From the cell containing the given text, extract its center point as [x, y] coordinate. 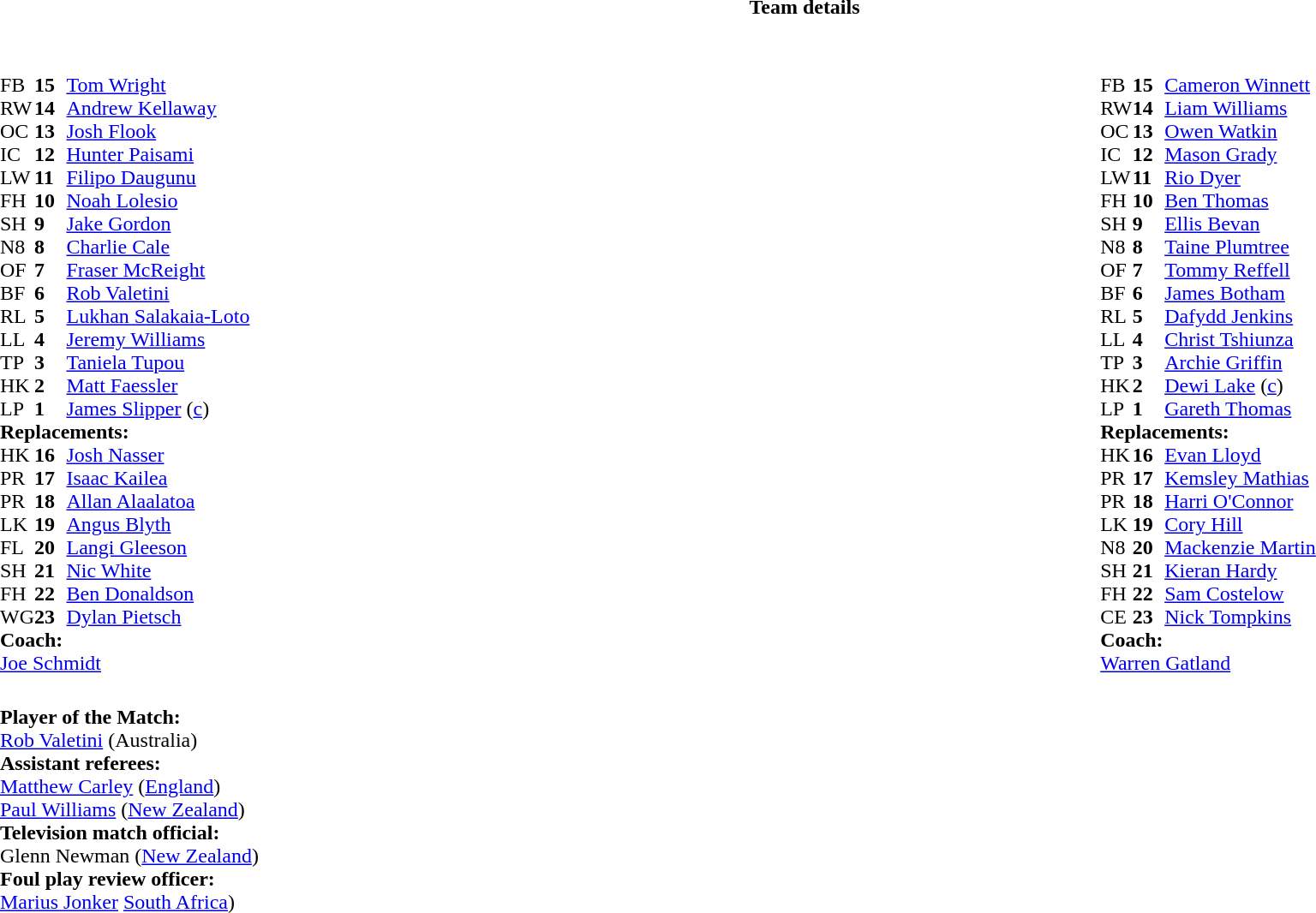
Taniela Tupou [158, 363]
Fraser McReight [158, 271]
Josh Nasser [158, 456]
James Slipper (c) [158, 409]
Archie Griffin [1241, 363]
James Botham [1241, 293]
Filipo Daugunu [158, 178]
Tom Wright [158, 86]
Evan Lloyd [1241, 456]
Josh Flook [158, 132]
Dewi Lake (c) [1241, 385]
Rob Valetini [158, 293]
WG [17, 617]
Christ Tshiunza [1241, 339]
Hunter Paisami [158, 154]
Allan Alaalatoa [158, 502]
Dylan Pietsch [158, 617]
Jake Gordon [158, 224]
Matt Faessler [158, 385]
Tommy Reffell [1241, 271]
Ellis Bevan [1241, 224]
Isaac Kailea [158, 478]
Joe Schmidt [125, 663]
Andrew Kellaway [158, 108]
Mackenzie Martin [1241, 548]
Cameron Winnett [1241, 86]
Liam Williams [1241, 108]
Kemsley Mathias [1241, 478]
Owen Watkin [1241, 132]
Cory Hill [1241, 524]
Ben Donaldson [158, 594]
Mason Grady [1241, 154]
Warren Gatland [1208, 663]
Jeremy Williams [158, 339]
Harri O'Connor [1241, 502]
Rio Dyer [1241, 178]
Ben Thomas [1241, 200]
Noah Lolesio [158, 200]
CE [1116, 617]
Nic White [158, 570]
Nick Tompkins [1241, 617]
Taine Plumtree [1241, 247]
Sam Costelow [1241, 594]
Gareth Thomas [1241, 409]
Angus Blyth [158, 524]
Charlie Cale [158, 247]
Dafydd Jenkins [1241, 317]
FL [17, 548]
Kieran Hardy [1241, 570]
Langi Gleeson [158, 548]
Lukhan Salakaia-Loto [158, 317]
